Extract the (x, y) coordinate from the center of the cell holding the provided text.  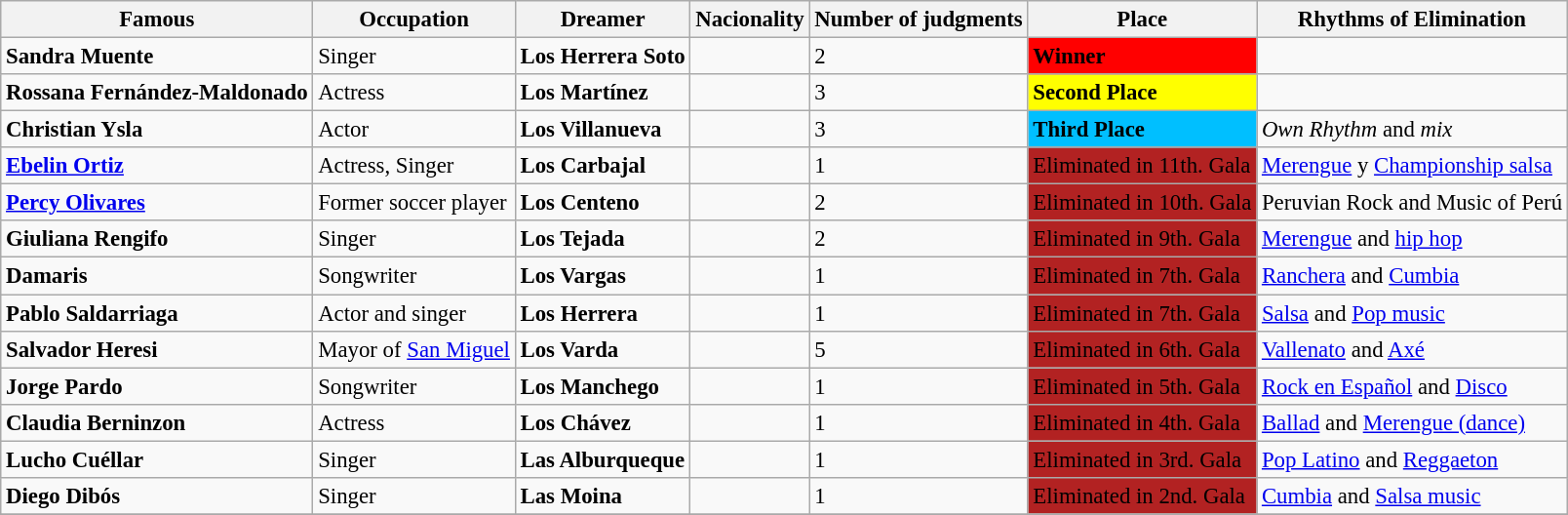
Dreamer (603, 20)
Eliminated in 10th. Gala (1143, 203)
Las Moina (603, 496)
Los Martínez (603, 93)
Eliminated in 5th. Gala (1143, 386)
Los Villanueva (603, 130)
Actress, Singer (413, 166)
Los Vargas (603, 276)
Place (1143, 20)
Occupation (413, 20)
Rock en Español and Disco (1412, 386)
Diego Dibós (157, 496)
Los Centeno (603, 203)
Los Manchego (603, 386)
Los Chávez (603, 422)
Salvador Heresi (157, 349)
Eliminated in 9th. Gala (1143, 239)
Winner (1143, 57)
Nacionality (750, 20)
Merengue and hip hop (1412, 239)
Salsa and Pop music (1412, 313)
Los Herrera Soto (603, 57)
Los Herrera (603, 313)
Vallenato and Axé (1412, 349)
Merengue y Championship salsa (1412, 166)
Eliminated in 11th. Gala (1143, 166)
Actor (413, 130)
Second Place (1143, 93)
Pop Latino and Reggaeton (1412, 459)
Third Place (1143, 130)
Eliminated in 3rd. Gala (1143, 459)
Ballad and Merengue (dance) (1412, 422)
Famous (157, 20)
Eliminated in 6th. Gala (1143, 349)
Christian Ysla (157, 130)
Jorge Pardo (157, 386)
Claudia Berninzon (157, 422)
Rhythms of Elimination (1412, 20)
Actor and singer (413, 313)
Damaris (157, 276)
Eliminated in 2nd. Gala (1143, 496)
Ebelin Ortiz (157, 166)
Peruvian Rock and Music of Perú (1412, 203)
Las Alburqueque (603, 459)
Giuliana Rengifo (157, 239)
Former soccer player (413, 203)
Cumbia and Salsa music (1412, 496)
Eliminated in 4th. Gala (1143, 422)
Lucho Cuéllar (157, 459)
5 (919, 349)
Los Carbajal (603, 166)
Pablo Saldarriaga (157, 313)
Number of judgments (919, 20)
Percy Olivares (157, 203)
Own Rhythm and mix (1412, 130)
Los Varda (603, 349)
Ranchera and Cumbia (1412, 276)
Los Tejada (603, 239)
Mayor of San Miguel (413, 349)
Sandra Muente (157, 57)
Rossana Fernández-Maldonado (157, 93)
